From the cell containing the given text, extract its center point as (X, Y) coordinate. 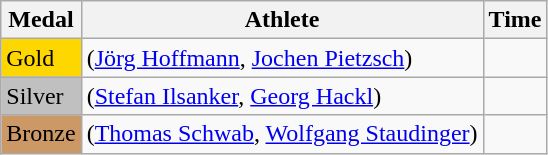
Medal (41, 20)
Bronze (41, 134)
(Jörg Hoffmann, Jochen Pietzsch) (282, 58)
Time (515, 20)
Athlete (282, 20)
(Thomas Schwab, Wolfgang Staudinger) (282, 134)
Gold (41, 58)
Silver (41, 96)
(Stefan Ilsanker, Georg Hackl) (282, 96)
